Capture the cell that displays the provided text and extract its (x, y) central coordinate. 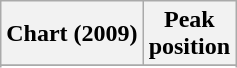
Peakposition (189, 34)
Chart (2009) (72, 34)
